Identify which cell holds the provided text, then report its [x, y] central coordinate. 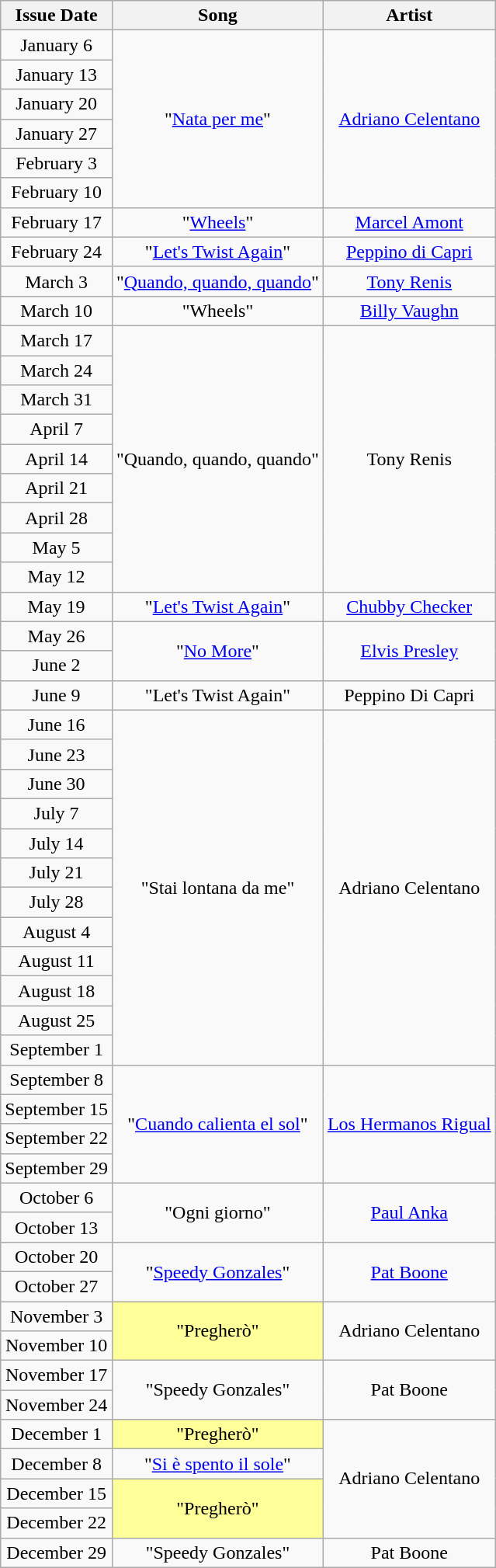
August 25 [57, 1020]
Marcel Amont [409, 222]
December 8 [57, 1464]
September 29 [57, 1168]
September 22 [57, 1139]
January 27 [57, 134]
July 21 [57, 873]
January 13 [57, 75]
February 17 [57, 222]
Los Hermanos Rigual [409, 1124]
June 2 [57, 666]
July 7 [57, 813]
Elvis Presley [409, 651]
August 4 [57, 932]
Billy Vaughn [409, 311]
July 28 [57, 902]
Paul Anka [409, 1212]
"Ogni giorno" [217, 1212]
December 29 [57, 1552]
Peppino di Capri [409, 252]
November 24 [57, 1405]
"Stai lontana da me" [217, 887]
September 8 [57, 1080]
June 23 [57, 754]
April 7 [57, 429]
March 17 [57, 340]
"No More" [217, 651]
April 28 [57, 518]
October 13 [57, 1227]
August 11 [57, 961]
May 26 [57, 636]
October 6 [57, 1198]
March 31 [57, 400]
May 5 [57, 548]
June 9 [57, 695]
Chubby Checker [409, 607]
May 19 [57, 607]
July 14 [57, 843]
October 27 [57, 1286]
September 15 [57, 1109]
December 22 [57, 1523]
Song [217, 16]
February 3 [57, 163]
December 15 [57, 1493]
April 21 [57, 488]
Issue Date [57, 16]
"Si è spento il sole" [217, 1464]
November 10 [57, 1346]
January 6 [57, 45]
March 10 [57, 311]
Peppino Di Capri [409, 695]
February 24 [57, 252]
"Nata per me" [217, 119]
November 3 [57, 1316]
June 16 [57, 725]
March 3 [57, 281]
February 10 [57, 193]
May 12 [57, 577]
October 20 [57, 1257]
March 24 [57, 370]
Artist [409, 16]
December 1 [57, 1434]
"Cuando calienta el sol" [217, 1124]
January 20 [57, 104]
April 14 [57, 459]
November 17 [57, 1375]
August 18 [57, 991]
September 1 [57, 1050]
June 30 [57, 784]
